Output the (x, y) coordinate of the center of the cell containing the given text.  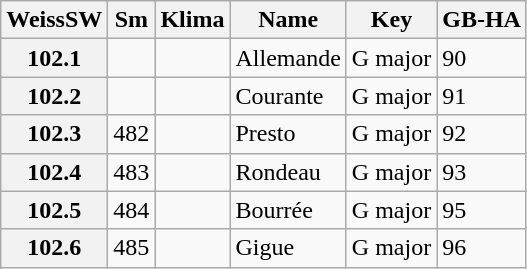
484 (132, 210)
92 (482, 134)
96 (482, 248)
102.1 (54, 58)
Presto (288, 134)
90 (482, 58)
485 (132, 248)
Allemande (288, 58)
102.3 (54, 134)
102.6 (54, 248)
102.2 (54, 96)
482 (132, 134)
Rondeau (288, 172)
Klima (192, 20)
Bourrée (288, 210)
Gigue (288, 248)
93 (482, 172)
91 (482, 96)
Courante (288, 96)
WeissSW (54, 20)
483 (132, 172)
102.4 (54, 172)
Name (288, 20)
102.5 (54, 210)
Sm (132, 20)
95 (482, 210)
GB-HA (482, 20)
Key (391, 20)
